Capture the cell that displays the provided text and extract its (X, Y) central coordinate. 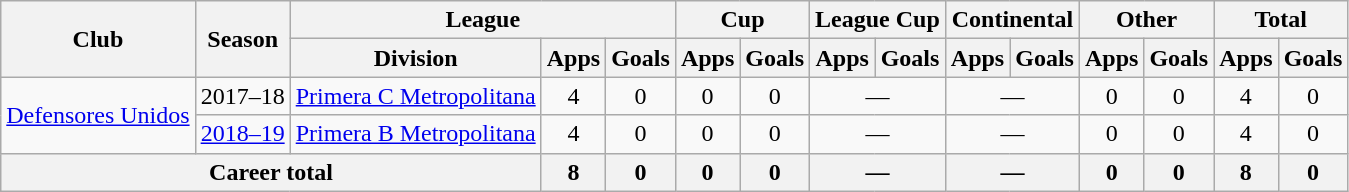
Career total (271, 172)
2018–19 (242, 134)
2017–18 (242, 96)
Defensores Unidos (98, 115)
Primera B Metropolitana (416, 134)
Club (98, 39)
Other (1146, 20)
League (482, 20)
Total (1281, 20)
League Cup (878, 20)
Continental (1012, 20)
Season (242, 39)
Primera C Metropolitana (416, 96)
Division (416, 58)
Cup (742, 20)
